Output the (X, Y) coordinate of the center of the cell containing the given text.  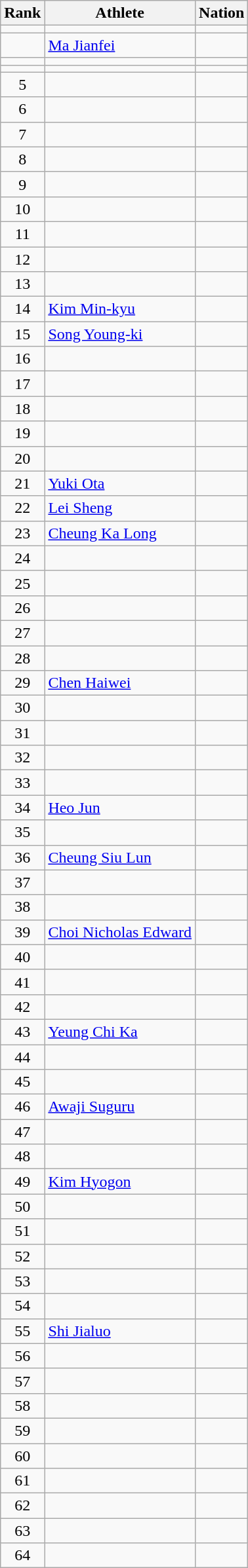
29 (22, 683)
58 (22, 1406)
33 (22, 783)
45 (22, 1082)
16 (22, 359)
30 (22, 708)
59 (22, 1430)
41 (22, 982)
14 (22, 309)
38 (22, 907)
46 (22, 1107)
51 (22, 1231)
Heo Jun (120, 808)
15 (22, 334)
62 (22, 1506)
64 (22, 1556)
Nation (222, 13)
34 (22, 808)
56 (22, 1356)
7 (22, 134)
32 (22, 758)
10 (22, 209)
17 (22, 384)
42 (22, 1007)
Athlete (120, 13)
24 (22, 558)
Rank (22, 13)
8 (22, 159)
18 (22, 409)
Chen Haiwei (120, 683)
48 (22, 1157)
26 (22, 608)
63 (22, 1531)
Song Young-ki (120, 334)
Choi Nicholas Edward (120, 932)
54 (22, 1306)
40 (22, 957)
37 (22, 882)
Shi Jialuo (120, 1331)
Kim Min-kyu (120, 309)
49 (22, 1182)
22 (22, 508)
19 (22, 434)
Lei Sheng (120, 508)
27 (22, 633)
Cheung Ka Long (120, 533)
28 (22, 658)
12 (22, 259)
5 (22, 84)
36 (22, 857)
61 (22, 1481)
Kim Hyogon (120, 1182)
60 (22, 1456)
20 (22, 458)
44 (22, 1056)
Yuki Ota (120, 483)
50 (22, 1206)
23 (22, 533)
6 (22, 109)
39 (22, 932)
Cheung Siu Lun (120, 857)
52 (22, 1256)
57 (22, 1381)
35 (22, 832)
Ma Jianfei (120, 45)
Awaji Suguru (120, 1107)
13 (22, 284)
11 (22, 234)
47 (22, 1132)
25 (22, 583)
43 (22, 1032)
31 (22, 733)
Yeung Chi Ka (120, 1032)
9 (22, 184)
21 (22, 483)
53 (22, 1281)
55 (22, 1331)
